Pinpoint the cell where the given text exists, returning its (X, Y) midpoint coordinate. 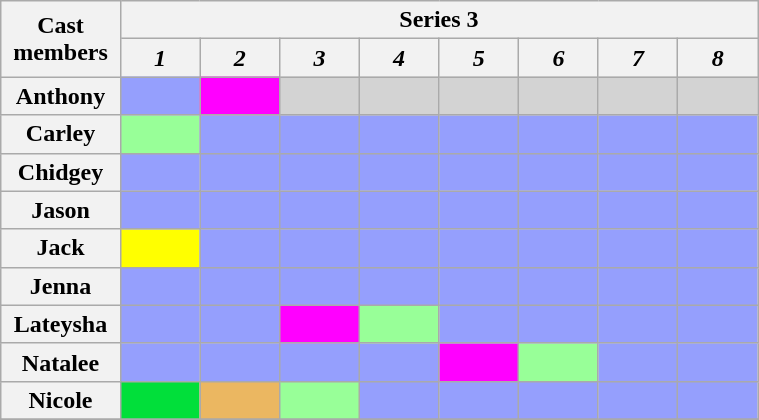
Jason (61, 210)
Jack (61, 248)
Series 3 (438, 20)
6 (559, 58)
1 (160, 58)
2 (240, 58)
Natalee (61, 362)
5 (479, 58)
3 (320, 58)
Anthony (61, 96)
Carley (61, 134)
4 (399, 58)
Chidgey (61, 172)
Nicole (61, 400)
7 (638, 58)
Jenna (61, 286)
Cast members (61, 39)
Lateysha (61, 324)
8 (718, 58)
